Return [X, Y] of the center of cell containing provided text 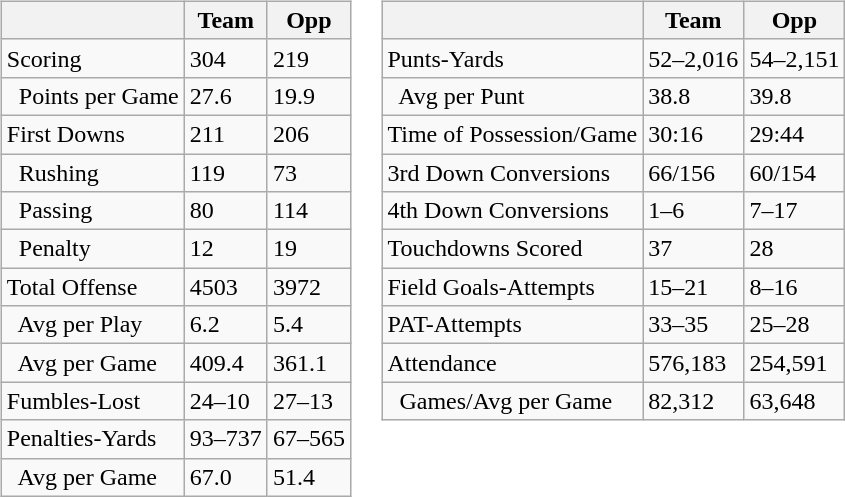
67.0 [226, 477]
27–13 [308, 401]
60/154 [794, 173]
4503 [226, 287]
80 [226, 211]
39.8 [794, 96]
Avg per Play [92, 325]
37 [694, 249]
28 [794, 249]
119 [226, 173]
361.1 [308, 363]
PAT-Attempts [512, 325]
First Downs [92, 134]
211 [226, 134]
Rushing [92, 173]
Punts-Yards [512, 58]
254,591 [794, 363]
12 [226, 249]
Penalty [92, 249]
27.6 [226, 96]
Games/Avg per Game [512, 401]
1–6 [694, 211]
54–2,151 [794, 58]
Time of Possession/Game [512, 134]
67–565 [308, 439]
15–21 [694, 287]
63,648 [794, 401]
219 [308, 58]
3rd Down Conversions [512, 173]
4th Down Conversions [512, 211]
73 [308, 173]
7–17 [794, 211]
19.9 [308, 96]
Fumbles-Lost [92, 401]
Points per Game [92, 96]
33–35 [694, 325]
3972 [308, 287]
25–28 [794, 325]
93–737 [226, 439]
114 [308, 211]
Avg per Punt [512, 96]
24–10 [226, 401]
19 [308, 249]
82,312 [694, 401]
206 [308, 134]
Total Offense [92, 287]
Passing [92, 211]
38.8 [694, 96]
52–2,016 [694, 58]
51.4 [308, 477]
576,183 [694, 363]
29:44 [794, 134]
Scoring [92, 58]
5.4 [308, 325]
Penalties-Yards [92, 439]
Field Goals-Attempts [512, 287]
6.2 [226, 325]
Touchdowns Scored [512, 249]
66/156 [694, 173]
Attendance [512, 363]
8–16 [794, 287]
304 [226, 58]
30:16 [694, 134]
409.4 [226, 363]
